Find where the given text appears and provide that cell's center as [x, y] coordinate. 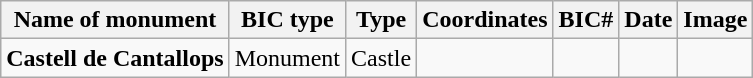
Castell de Cantallops [115, 58]
Name of monument [115, 20]
Castle [382, 58]
BIC type [287, 20]
Coordinates [485, 20]
Date [648, 20]
Monument [287, 58]
Type [382, 20]
BIC# [586, 20]
Image [716, 20]
